Output the (X, Y) coordinate of the center of the cell containing the given text.  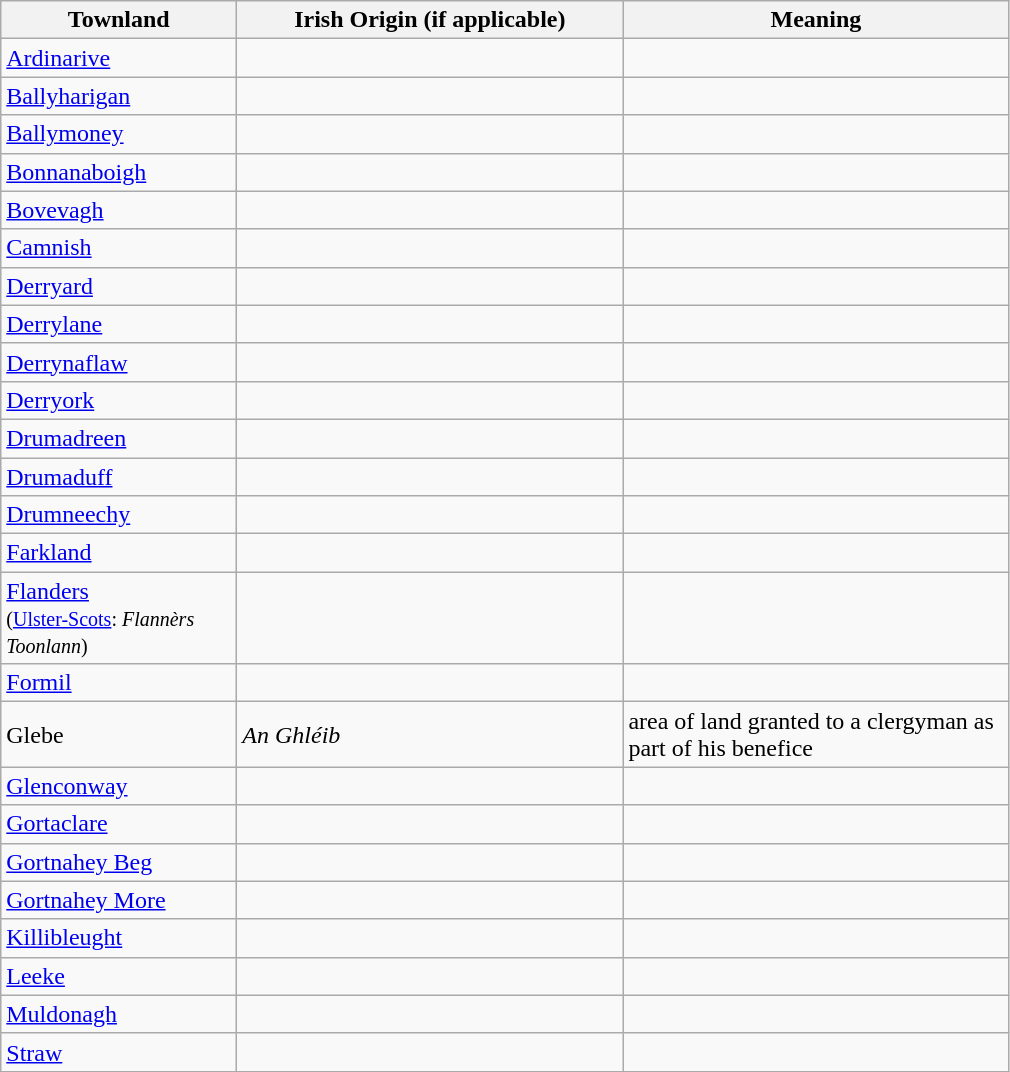
Straw (119, 1052)
Flanders(Ulster-Scots: Flannèrs Toonlann) (119, 618)
Townland (119, 20)
area of land granted to a clergyman as part of his benefice (816, 734)
Ballyharigan (119, 96)
Ardinarive (119, 58)
Bovevagh (119, 210)
An Ghléib (430, 734)
Derrylane (119, 324)
Drumadreen (119, 438)
Gortaclare (119, 824)
Killibleught (119, 938)
Drumaduff (119, 477)
Farkland (119, 553)
Gortnahey More (119, 900)
Glenconway (119, 786)
Irish Origin (if applicable) (430, 20)
Drumneechy (119, 515)
Formil (119, 683)
Camnish (119, 248)
Meaning (816, 20)
Gortnahey Beg (119, 862)
Glebe (119, 734)
Muldonagh (119, 1014)
Derrynaflaw (119, 362)
Ballymoney (119, 134)
Bonnanaboigh (119, 172)
Derryard (119, 286)
Derryork (119, 400)
Leeke (119, 976)
